Determine the [x, y] coordinate at the center of the cell enclosing the given text.  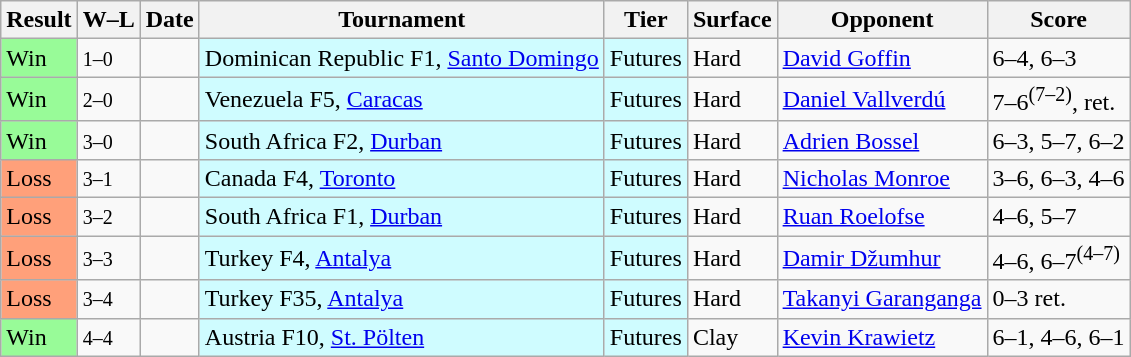
Austria F10, St. Pölten [402, 337]
6–1, 4–6, 6–1 [1058, 337]
1–0 [108, 58]
4–6, 5–7 [1058, 217]
6–3, 5–7, 6–2 [1058, 140]
Tournament [402, 20]
0–3 ret. [1058, 299]
Turkey F35, Antalya [402, 299]
Ruan Roelofse [882, 217]
4–6, 6–7(4–7) [1058, 258]
W–L [108, 20]
Date [170, 20]
6–4, 6–3 [1058, 58]
Surface [732, 20]
3–4 [108, 299]
Daniel Vallverdú [882, 100]
3–3 [108, 258]
2–0 [108, 100]
Result [39, 20]
Nicholas Monroe [882, 178]
Dominican Republic F1, Santo Domingo [402, 58]
7–6(7–2), ret. [1058, 100]
3–2 [108, 217]
Takanyi Garanganga [882, 299]
4–4 [108, 337]
3–1 [108, 178]
Clay [732, 337]
Kevin Krawietz [882, 337]
Opponent [882, 20]
Tier [646, 20]
Turkey F4, Antalya [402, 258]
3–6, 6–3, 4–6 [1058, 178]
3–0 [108, 140]
Venezuela F5, Caracas [402, 100]
Score [1058, 20]
South Africa F2, Durban [402, 140]
David Goffin [882, 58]
Damir Džumhur [882, 258]
Adrien Bossel [882, 140]
Canada F4, Toronto [402, 178]
South Africa F1, Durban [402, 217]
